Determine the [x, y] coordinate at the center of the cell enclosing the given text.  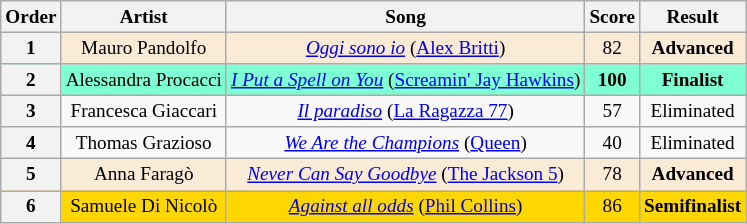
6 [31, 206]
We Are the Champions (Queen) [405, 143]
Semifinalist [692, 206]
82 [612, 48]
Anna Faragò [144, 175]
1 [31, 48]
Artist [144, 17]
Mauro Pandolfo [144, 48]
86 [612, 206]
Oggi sono io (Alex Britti) [405, 48]
2 [31, 80]
57 [612, 111]
Francesca Giaccari [144, 111]
78 [612, 175]
Result [692, 17]
Alessandra Procacci [144, 80]
40 [612, 143]
3 [31, 111]
Against all odds (Phil Collins) [405, 206]
Never Can Say Goodbye (The Jackson 5) [405, 175]
Il paradiso (La Ragazza 77) [405, 111]
Finalist [692, 80]
5 [31, 175]
Score [612, 17]
4 [31, 143]
Order [31, 17]
I Put a Spell on You (Screamin' Jay Hawkins) [405, 80]
Samuele Di Nicolò [144, 206]
Song [405, 17]
100 [612, 80]
Thomas Grazioso [144, 143]
